Locate the cell with the specified text and output its [X, Y] center coordinate. 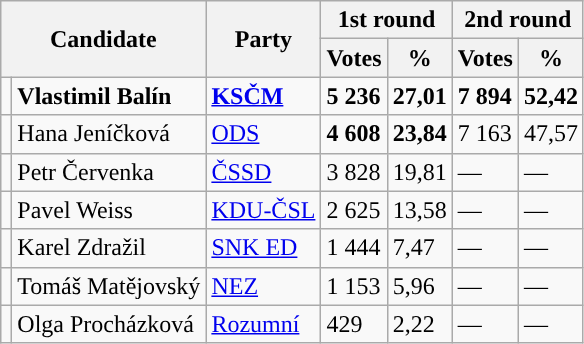
Olga Procházková [109, 324]
1st round [386, 20]
4 608 [354, 134]
2,22 [420, 324]
23,84 [420, 134]
KSČM [264, 96]
1 444 [354, 248]
19,81 [420, 172]
2nd round [518, 20]
47,57 [550, 134]
429 [354, 324]
5,96 [420, 286]
Vlastimil Balín [109, 96]
3 828 [354, 172]
KDU-ČSL [264, 210]
ODS [264, 134]
Pavel Weiss [109, 210]
Candidate [104, 39]
Petr Červenka [109, 172]
Tomáš Matějovský [109, 286]
SNK ED [264, 248]
Karel Zdražil [109, 248]
1 153 [354, 286]
Hana Jeníčková [109, 134]
ČSSD [264, 172]
Party [264, 39]
NEZ [264, 286]
7 163 [485, 134]
52,42 [550, 96]
13,58 [420, 210]
27,01 [420, 96]
2 625 [354, 210]
7 894 [485, 96]
Rozumní [264, 324]
5 236 [354, 96]
7,47 [420, 248]
